Find where the given text appears and provide that cell's center as (X, Y) coordinate. 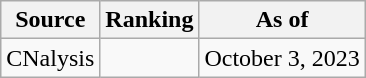
Source (50, 20)
October 3, 2023 (282, 58)
CNalysis (50, 58)
As of (282, 20)
Ranking (150, 20)
